Scan for the cell matching the given text and deliver its (X, Y) coordinate at center. 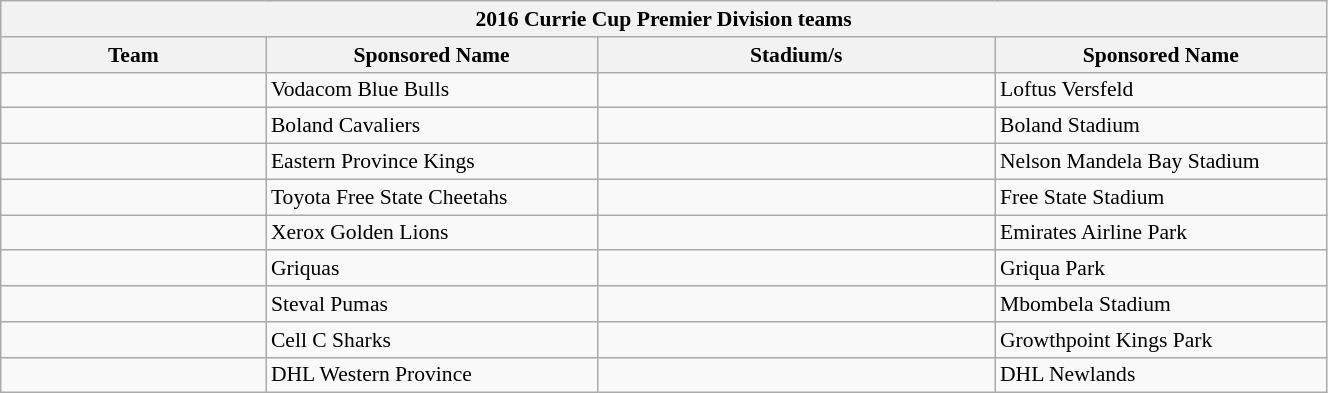
DHL Newlands (1160, 375)
Steval Pumas (432, 304)
2016 Currie Cup Premier Division teams (664, 19)
DHL Western Province (432, 375)
Toyota Free State Cheetahs (432, 197)
Nelson Mandela Bay Stadium (1160, 162)
Griqua Park (1160, 269)
Boland Stadium (1160, 126)
Mbombela Stadium (1160, 304)
Growthpoint Kings Park (1160, 340)
Cell C Sharks (432, 340)
Emirates Airline Park (1160, 233)
Griquas (432, 269)
Boland Cavaliers (432, 126)
Stadium/s (796, 55)
Loftus Versfeld (1160, 90)
Xerox Golden Lions (432, 233)
Team (134, 55)
Free State Stadium (1160, 197)
Vodacom Blue Bulls (432, 90)
Eastern Province Kings (432, 162)
